Return the [x, y] coordinate for the center point of the cell that contains the specified text.  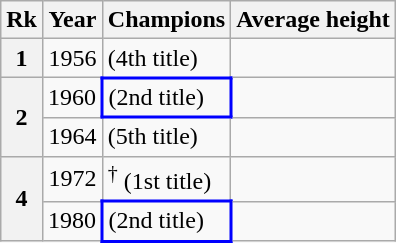
(4th title) [166, 58]
Champions [166, 20]
Average height [314, 20]
1964 [72, 136]
1980 [72, 221]
(5th title) [166, 136]
1960 [72, 98]
1972 [72, 178]
Year [72, 20]
2 [22, 117]
† (1st title) [166, 178]
1 [22, 58]
4 [22, 198]
1956 [72, 58]
Rk [22, 20]
